Search for the cell housing the specified text and yield its [X, Y] center coordinate. 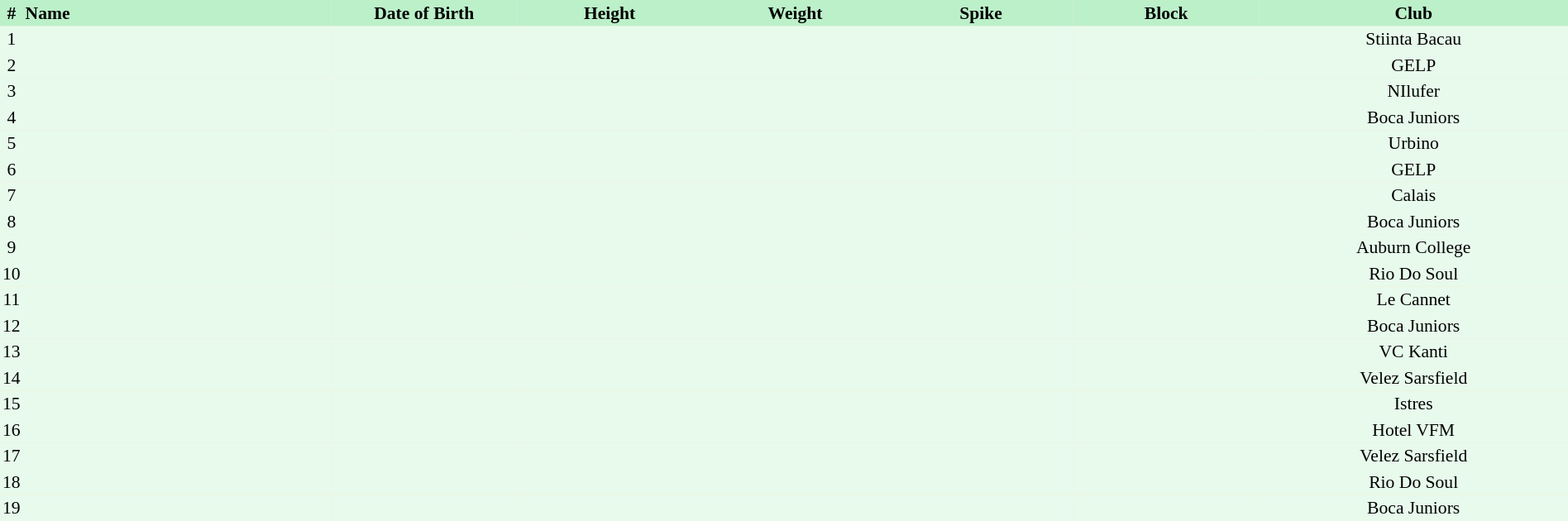
Date of Birth [424, 13]
4 [12, 117]
19 [12, 508]
14 [12, 378]
7 [12, 195]
Calais [1413, 195]
6 [12, 170]
18 [12, 482]
11 [12, 299]
8 [12, 222]
Weight [796, 13]
15 [12, 404]
Spike [981, 13]
Height [610, 13]
Le Cannet [1413, 299]
Istres [1413, 404]
12 [12, 326]
Urbino [1413, 144]
9 [12, 248]
16 [12, 430]
2 [12, 65]
Stiinta Bacau [1413, 40]
NIlufer [1413, 91]
Auburn College [1413, 248]
13 [12, 352]
Name [177, 13]
17 [12, 456]
Club [1413, 13]
1 [12, 40]
5 [12, 144]
VC Kanti [1413, 352]
3 [12, 91]
Block [1166, 13]
Hotel VFM [1413, 430]
# [12, 13]
10 [12, 274]
